Determine the (X, Y) coordinate at the center of the cell enclosing the given text.  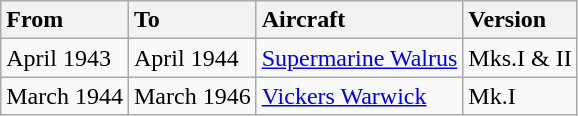
Mk.I (520, 96)
Version (520, 20)
Supermarine Walrus (360, 58)
Aircraft (360, 20)
March 1946 (192, 96)
Mks.I & II (520, 58)
April 1943 (65, 58)
March 1944 (65, 96)
April 1944 (192, 58)
To (192, 20)
From (65, 20)
Vickers Warwick (360, 96)
